Search for the cell housing the specified text and yield its [X, Y] center coordinate. 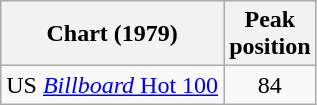
US Billboard Hot 100 [112, 85]
Peakposition [270, 34]
84 [270, 85]
Chart (1979) [112, 34]
